Locate the cell with the specified text and output its (X, Y) center coordinate. 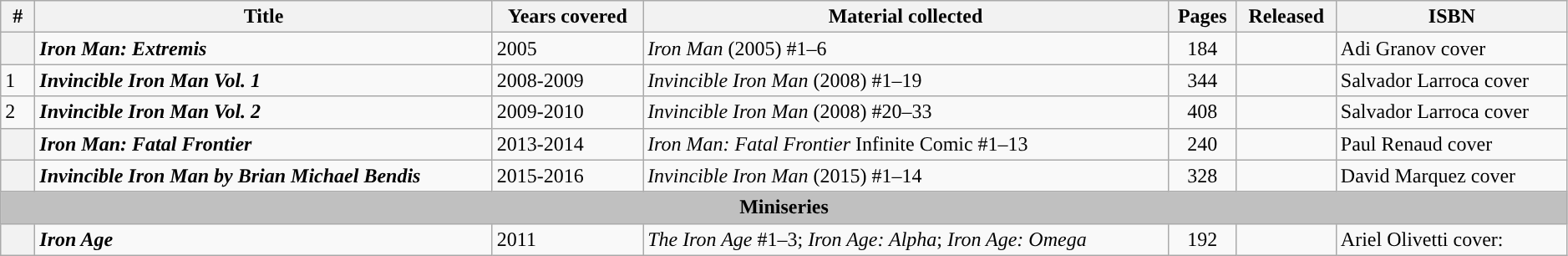
Iron Man: Fatal Frontier Infinite Comic #1–13 (906, 144)
The Iron Age #1–3; Iron Age: Alpha; Iron Age: Omega (906, 239)
Ariel Olivetti cover: (1452, 239)
Miniseries (784, 207)
2011 (567, 239)
Invincible Iron Man Vol. 1 (264, 80)
2008-2009 (567, 80)
192 (1202, 239)
2009-2010 (567, 112)
Invincible Iron Man Vol. 2 (264, 112)
Adi Granov cover (1452, 49)
Pages (1202, 17)
Invincible Iron Man (2008) #1–19 (906, 80)
2015-2016 (567, 176)
# (18, 17)
2 (18, 112)
Iron Man (2005) #1–6 (906, 49)
Years covered (567, 17)
184 (1202, 49)
Title (264, 17)
328 (1202, 176)
408 (1202, 112)
Invincible Iron Man by Brian Michael Bendis (264, 176)
Released (1286, 17)
David Marquez cover (1452, 176)
344 (1202, 80)
Invincible Iron Man (2008) #20–33 (906, 112)
1 (18, 80)
Iron Age (264, 239)
Iron Man: Extremis (264, 49)
Invincible Iron Man (2015) #1–14 (906, 176)
Iron Man: Fatal Frontier (264, 144)
ISBN (1452, 17)
240 (1202, 144)
Material collected (906, 17)
2013-2014 (567, 144)
2005 (567, 49)
Paul Renaud cover (1452, 144)
